Return the [X, Y] coordinate for the center point of the cell that contains the specified text.  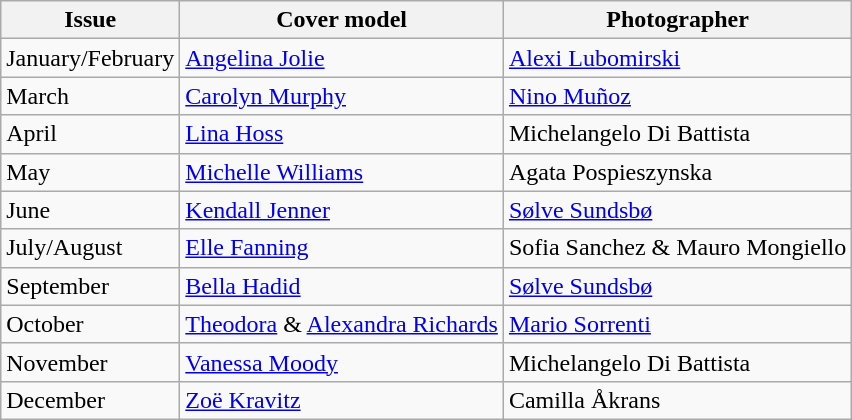
Kendall Jenner [342, 210]
Theodora & Alexandra Richards [342, 324]
November [90, 362]
May [90, 172]
Zoë Kravitz [342, 400]
January/February [90, 58]
Issue [90, 20]
September [90, 286]
Carolyn Murphy [342, 96]
April [90, 134]
October [90, 324]
Cover model [342, 20]
Alexi Lubomirski [677, 58]
Photographer [677, 20]
Lina Hoss [342, 134]
Angelina Jolie [342, 58]
Nino Muñoz [677, 96]
Michelle Williams [342, 172]
Vanessa Moody [342, 362]
June [90, 210]
Mario Sorrenti [677, 324]
July/August [90, 248]
Sofia Sanchez & Mauro Mongiello [677, 248]
Elle Fanning [342, 248]
Camilla Åkrans [677, 400]
Agata Pospieszynska [677, 172]
March [90, 96]
December [90, 400]
Bella Hadid [342, 286]
